For the text-containing cell, return its midpoint in [X, Y] coordinate format. 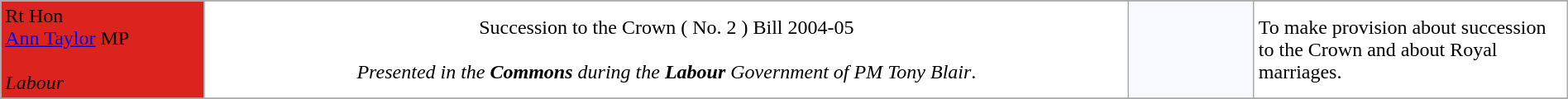
To make provision about succession to the Crown and about Royal marriages. [1411, 49]
Succession to the Crown ( No. 2 ) Bill 2004-05Presented in the Commons during the Labour Government of PM Tony Blair. [667, 49]
Rt HonAnn Taylor MPLabour [103, 49]
